Provide the (x, y) coordinate of the cell's center where the given text is located.  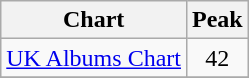
42 (217, 58)
UK Albums Chart (94, 58)
Chart (94, 20)
Peak (217, 20)
